Return (X, Y) of the center of cell containing provided text 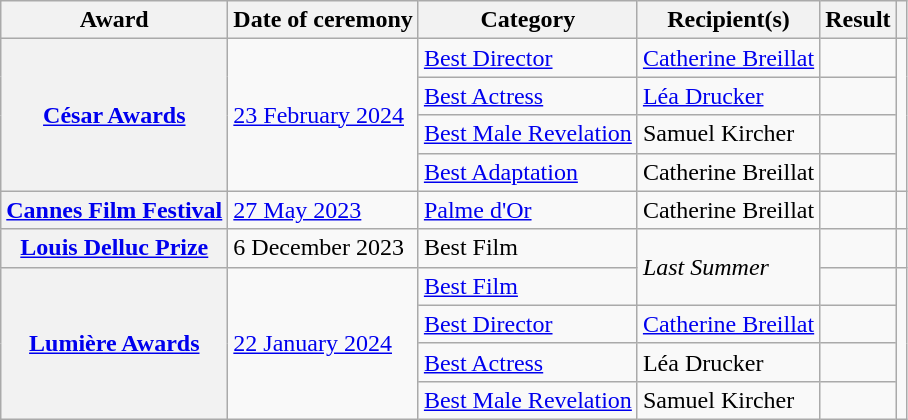
César Awards (114, 115)
Palme d'Or (528, 210)
Recipient(s) (728, 20)
27 May 2023 (324, 210)
6 December 2023 (324, 248)
22 January 2024 (324, 343)
Award (114, 20)
Lumière Awards (114, 343)
Best Adaptation (528, 172)
Last Summer (728, 267)
Date of ceremony (324, 20)
Louis Delluc Prize (114, 248)
Category (528, 20)
Result (858, 20)
Cannes Film Festival (114, 210)
23 February 2024 (324, 115)
